Scan for the cell matching the given text and deliver its [x, y] coordinate at center. 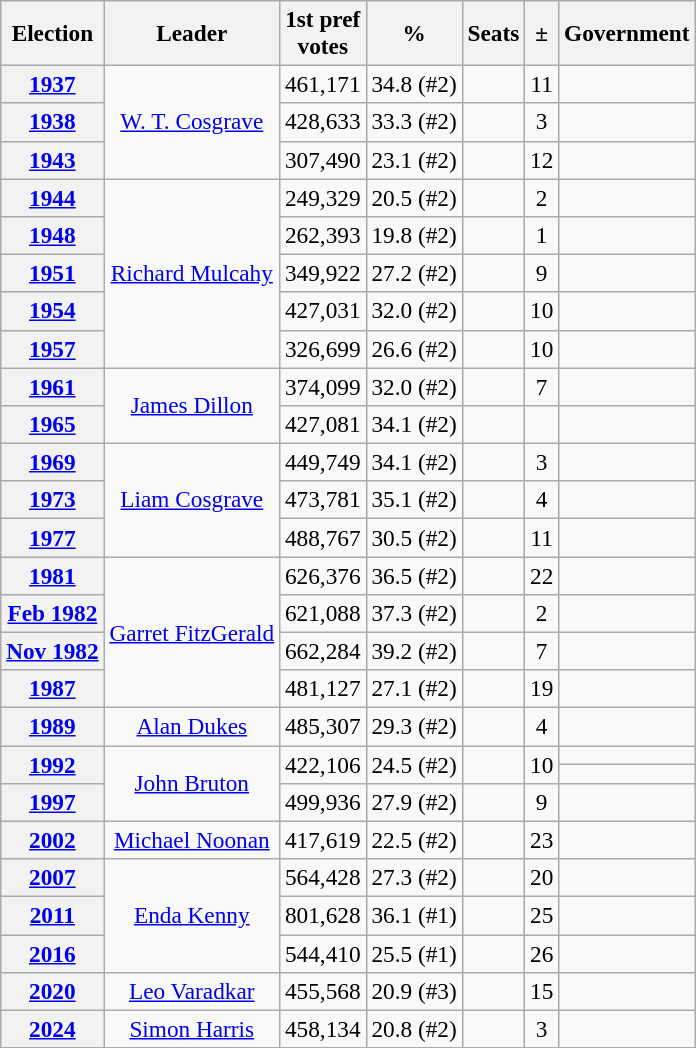
20 [542, 877]
1957 [52, 349]
262,393 [323, 235]
W. T. Cosgrave [192, 122]
26.6 (#2) [414, 349]
481,127 [323, 689]
% [414, 32]
22.5 (#2) [414, 840]
15 [542, 991]
349,922 [323, 273]
39.2 (#2) [414, 651]
422,106 [323, 764]
488,767 [323, 537]
± [542, 32]
Government [627, 32]
John Bruton [192, 783]
307,490 [323, 160]
428,633 [323, 122]
2007 [52, 877]
626,376 [323, 575]
Michael Noonan [192, 840]
20.9 (#3) [414, 991]
36.1 (#1) [414, 915]
1944 [52, 197]
1992 [52, 764]
1973 [52, 500]
27.3 (#2) [414, 877]
27.2 (#2) [414, 273]
564,428 [323, 877]
23 [542, 840]
Election [52, 32]
Seats [494, 32]
Nov 1982 [52, 651]
Alan Dukes [192, 726]
23.1 (#2) [414, 160]
1954 [52, 311]
Simon Harris [192, 1029]
1989 [52, 726]
Leader [192, 32]
485,307 [323, 726]
427,081 [323, 424]
455,568 [323, 991]
29.3 (#2) [414, 726]
427,031 [323, 311]
Leo Varadkar [192, 991]
35.1 (#2) [414, 500]
Richard Mulcahy [192, 272]
662,284 [323, 651]
1997 [52, 802]
473,781 [323, 500]
37.3 (#2) [414, 613]
1938 [52, 122]
Enda Kenny [192, 914]
1951 [52, 273]
1 [542, 235]
544,410 [323, 953]
Garret FitzGerald [192, 632]
458,134 [323, 1029]
25 [542, 915]
27.1 (#2) [414, 689]
12 [542, 160]
461,171 [323, 84]
326,699 [323, 349]
1961 [52, 386]
30.5 (#2) [414, 537]
Liam Cosgrave [192, 500]
449,749 [323, 462]
James Dillon [192, 405]
2011 [52, 915]
2016 [52, 953]
1987 [52, 689]
25.5 (#1) [414, 953]
34.8 (#2) [414, 84]
2024 [52, 1029]
801,628 [323, 915]
1943 [52, 160]
36.5 (#2) [414, 575]
20.8 (#2) [414, 1029]
27.9 (#2) [414, 802]
2002 [52, 840]
19.8 (#2) [414, 235]
374,099 [323, 386]
249,329 [323, 197]
26 [542, 953]
2020 [52, 991]
33.3 (#2) [414, 122]
1st prefvotes [323, 32]
1981 [52, 575]
1948 [52, 235]
22 [542, 575]
1965 [52, 424]
417,619 [323, 840]
1977 [52, 537]
Feb 1982 [52, 613]
24.5 (#2) [414, 764]
499,936 [323, 802]
1969 [52, 462]
20.5 (#2) [414, 197]
19 [542, 689]
1937 [52, 84]
621,088 [323, 613]
